Capture the cell that displays the provided text and extract its [x, y] central coordinate. 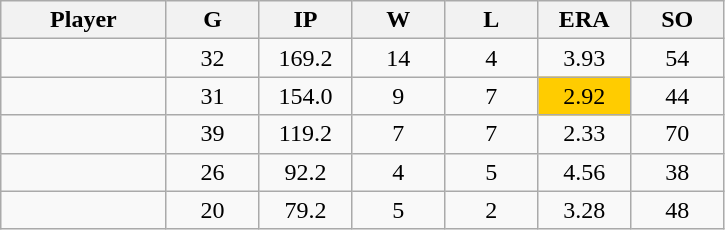
31 [212, 96]
44 [678, 96]
39 [212, 134]
54 [678, 58]
79.2 [306, 210]
119.2 [306, 134]
32 [212, 58]
92.2 [306, 172]
W [398, 20]
9 [398, 96]
Player [84, 20]
3.93 [584, 58]
G [212, 20]
14 [398, 58]
154.0 [306, 96]
2.33 [584, 134]
IP [306, 20]
70 [678, 134]
26 [212, 172]
38 [678, 172]
ERA [584, 20]
48 [678, 210]
169.2 [306, 58]
2 [492, 210]
3.28 [584, 210]
L [492, 20]
20 [212, 210]
4.56 [584, 172]
2.92 [584, 96]
SO [678, 20]
